Locate the cell with the specified text and output its [x, y] center coordinate. 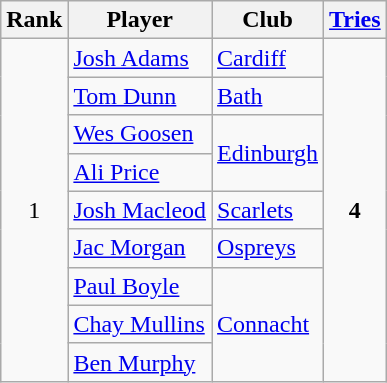
Edinburgh [268, 153]
Wes Goosen [140, 134]
Ben Murphy [140, 362]
Player [140, 20]
1 [34, 210]
Ali Price [140, 172]
Paul Boyle [140, 286]
Tries [356, 20]
Rank [34, 20]
Tom Dunn [140, 96]
Scarlets [268, 210]
Josh Macleod [140, 210]
Chay Mullins [140, 324]
Bath [268, 96]
Connacht [268, 324]
Jac Morgan [140, 248]
Josh Adams [140, 58]
4 [356, 210]
Cardiff [268, 58]
Ospreys [268, 248]
Club [268, 20]
